Return (x, y) of the center of cell containing provided text 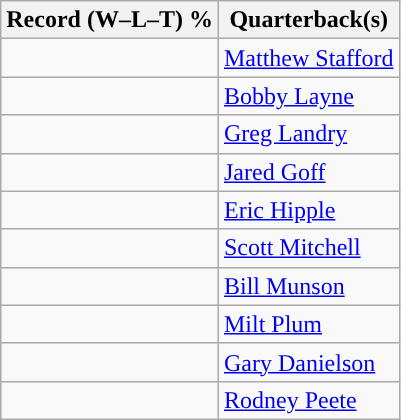
Greg Landry (308, 134)
Bobby Layne (308, 96)
Rodney Peete (308, 400)
Bill Munson (308, 286)
Record (W–L–T) % (110, 20)
Jared Goff (308, 172)
Scott Mitchell (308, 248)
Gary Danielson (308, 362)
Eric Hipple (308, 210)
Quarterback(s) (308, 20)
Matthew Stafford (308, 58)
Milt Plum (308, 324)
